Identify which cell holds the provided text, then report its (X, Y) central coordinate. 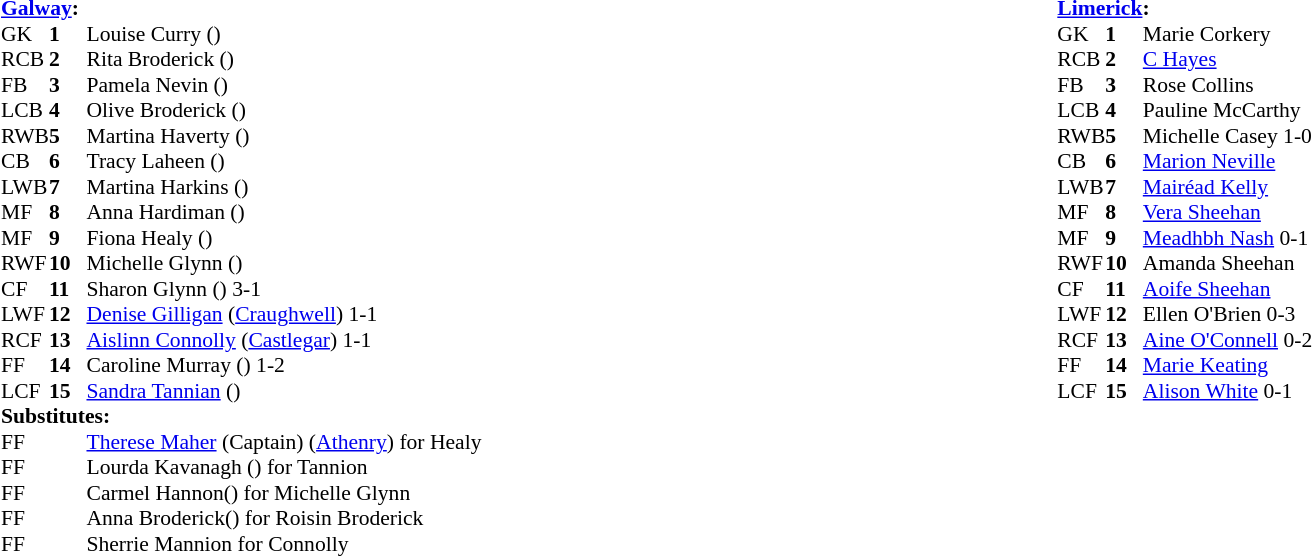
Denise Gilligan (Craughwell) 1-1 (284, 315)
Aislinn Connolly (Castlegar) 1-1 (284, 340)
Alison White 0-1 (1228, 391)
Michelle Glynn () (284, 263)
Therese Maher (Captain) (Athenry) for Healy (284, 442)
Lourda Kavanagh () for Tannion (284, 467)
Martina Haverty () (284, 136)
Marie Keating (1228, 365)
Marion Neville (1228, 161)
Mairéad Kelly (1228, 187)
Michelle Casey 1-0 (1228, 136)
Tracy Laheen () (284, 161)
Pauline McCarthy (1228, 111)
Meadhbh Nash 0-1 (1228, 238)
Marie Corkery (1228, 34)
Louise Curry () (284, 34)
Vera Sheehan (1228, 213)
C Hayes (1228, 59)
Anna Hardiman () (284, 213)
Carmel Hannon() for Michelle Glynn (284, 493)
Ellen O'Brien 0-3 (1228, 315)
Aoife Sheehan (1228, 289)
Sandra Tannian () (284, 391)
Pamela Nevin () (284, 85)
Sharon Glynn () 3-1 (284, 289)
Martina Harkins () (284, 187)
Amanda Sheehan (1228, 263)
Fiona Healy () (284, 238)
Rita Broderick () (284, 59)
Anna Broderick() for Roisin Broderick (284, 519)
Substitutes: (242, 417)
Aine O'Connell 0-2 (1228, 340)
Olive Broderick () (284, 111)
Rose Collins (1228, 85)
Caroline Murray () 1-2 (284, 365)
